For the text-containing cell, return its midpoint in [x, y] coordinate format. 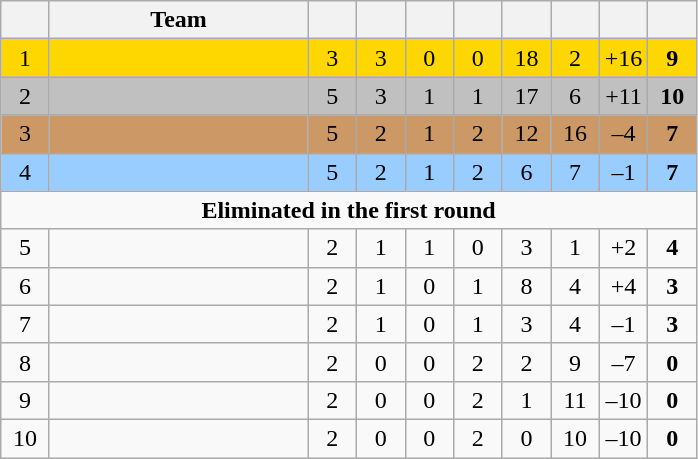
Eliminated in the first round [349, 210]
+11 [624, 96]
+4 [624, 286]
12 [526, 134]
+2 [624, 248]
16 [576, 134]
–7 [624, 362]
+16 [624, 58]
11 [576, 400]
Team [178, 20]
18 [526, 58]
17 [526, 96]
–4 [624, 134]
